Identify which cell holds the provided text, then report its [X, Y] central coordinate. 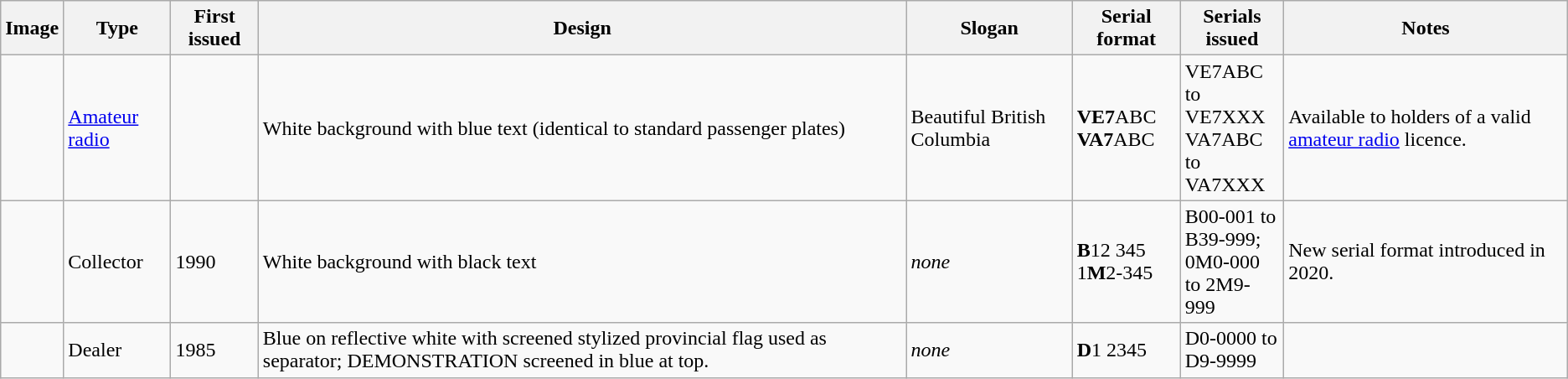
Design [582, 29]
Collector [117, 262]
Amateur radio [117, 127]
Blue on reflective white with screened stylized provincial flag used as separator; DEMONSTRATION screened in blue at top. [582, 350]
Beautiful British Columbia [989, 127]
Image [32, 29]
1990 [214, 262]
B12 345 1M2-345 [1126, 262]
Dealer [117, 350]
Serial format [1126, 29]
White background with black text [582, 262]
B00-001 to B39-999; 0M0-000 to 2M9-999 [1232, 262]
Serials issued [1232, 29]
1985 [214, 350]
D1 2345 [1126, 350]
Slogan [989, 29]
White background with blue text (identical to standard passenger plates) [582, 127]
First issued [214, 29]
Notes [1426, 29]
Available to holders of a valid amateur radio licence. [1426, 127]
VE7ABC to VE7XXX VA7ABC to VA7XXX [1232, 127]
D0-0000 to D9-9999 [1232, 350]
Type [117, 29]
New serial format introduced in 2020. [1426, 262]
VE7ABCVA7ABC [1126, 127]
